Find where the given text appears and provide that cell's center as [X, Y] coordinate. 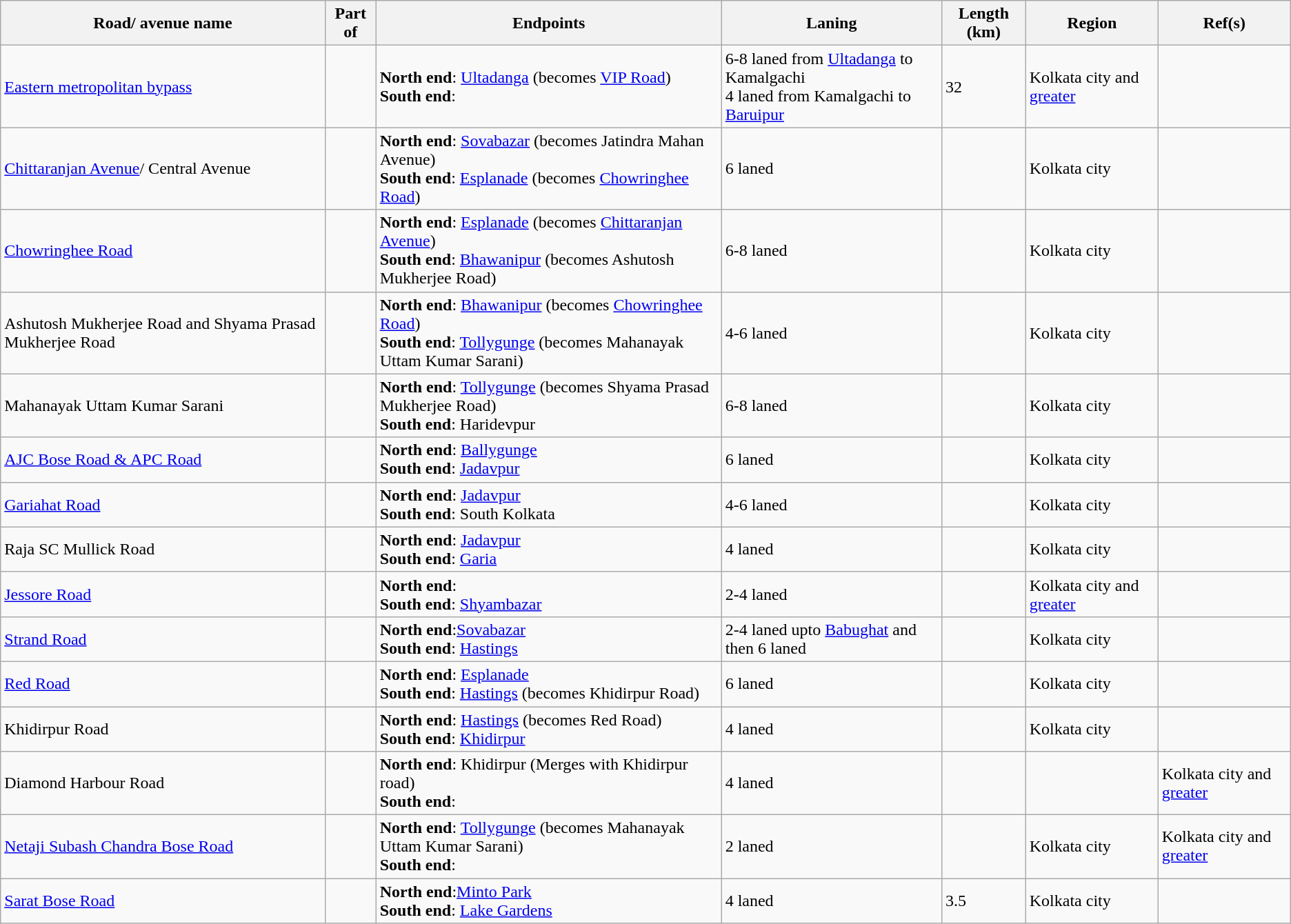
Ref(s) [1224, 23]
Length (km) [983, 23]
3.5 [983, 901]
North end: Jadavpur South end: Garia [549, 549]
Netaji Subash Chandra Bose Road [163, 847]
North end: Khidirpur (Merges with Khidirpur road) South end: [549, 783]
North end: Esplanade South end: Hastings (becomes Khidirpur Road) [549, 684]
Eastern metropolitan bypass [163, 87]
North end: Hastings (becomes Red Road) South end: Khidirpur [549, 728]
6-8 laned from Ultadanga to Kamalgachi 4 laned from Kamalgachi to Baruipur [832, 87]
Diamond Harbour Road [163, 783]
Red Road [163, 684]
North end: Tollygunge (becomes Shyama Prasad Mukherjee Road) South end: Haridevpur [549, 405]
Endpoints [549, 23]
Ashutosh Mukherjee Road and Shyama Prasad Mukherjee Road [163, 332]
Khidirpur Road [163, 728]
Gariahat Road [163, 505]
2-4 laned upto Babughat and then 6 laned [832, 639]
North end: Esplanade (becomes Chittaranjan Avenue) South end: Bhawanipur (becomes Ashutosh Mukherjee Road) [549, 251]
2 laned [832, 847]
Laning [832, 23]
Raja SC Mullick Road [163, 549]
North end: Ballygunge South end: Jadavpur [549, 459]
Region [1092, 23]
Strand Road [163, 639]
North end: Tollygunge (becomes Mahanayak Uttam Kumar Sarani) South end: [549, 847]
2-4 laned [832, 594]
Chowringhee Road [163, 251]
Chittaranjan Avenue/ Central Avenue [163, 168]
Sarat Bose Road [163, 901]
Part of [350, 23]
North end: Ultadanga (becomes VIP Road) South end: [549, 87]
Mahanayak Uttam Kumar Sarani [163, 405]
North end: Jadavpur South end: South Kolkata [549, 505]
Jessore Road [163, 594]
32 [983, 87]
AJC Bose Road & APC Road [163, 459]
North end: Bhawanipur (becomes Chowringhee Road) South end: Tollygunge (becomes Mahanayak Uttam Kumar Sarani) [549, 332]
Road/ avenue name [163, 23]
North end: South end: Shyambazar [549, 594]
North end:Minto Park South end: Lake Gardens [549, 901]
North end: Sovabazar (becomes Jatindra Mahan Avenue) South end: Esplanade (becomes Chowringhee Road) [549, 168]
North end:Sovabazar South end: Hastings [549, 639]
